Identify which cell holds the provided text, then report its [x, y] central coordinate. 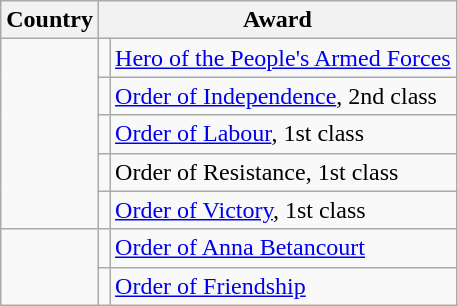
Hero of the People's Armed Forces [284, 58]
Order of Labour, 1st class [284, 134]
Order of Anna Betancourt [284, 248]
Order of Independence, 2nd class [284, 96]
Country [50, 20]
Order of Friendship [284, 286]
Order of Resistance, 1st class [284, 172]
Order of Victory, 1st class [284, 210]
Award [277, 20]
